Return [x, y] of the center of cell containing provided text 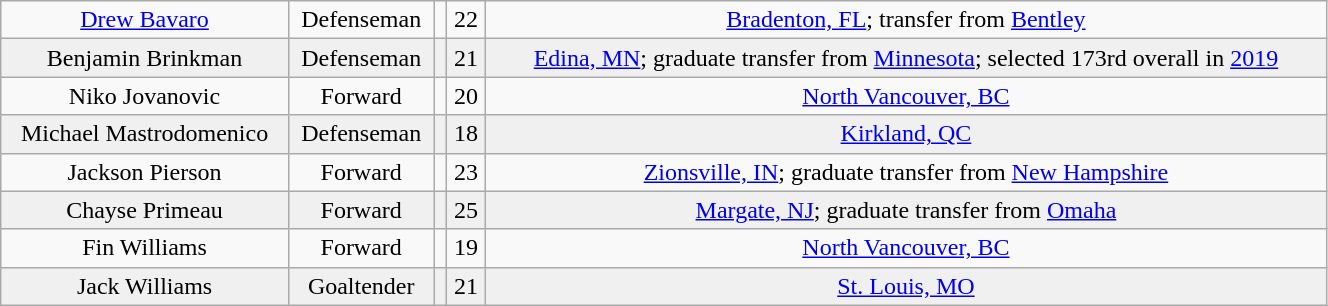
18 [466, 134]
Zionsville, IN; graduate transfer from New Hampshire [906, 172]
Benjamin Brinkman [145, 58]
Fin Williams [145, 248]
Jackson Pierson [145, 172]
19 [466, 248]
22 [466, 20]
Jack Williams [145, 286]
Edina, MN; graduate transfer from Minnesota; selected 173rd overall in 2019 [906, 58]
St. Louis, MO [906, 286]
Goaltender [361, 286]
Drew Bavaro [145, 20]
25 [466, 210]
Niko Jovanovic [145, 96]
Kirkland, QC [906, 134]
Bradenton, FL; transfer from Bentley [906, 20]
Margate, NJ; graduate transfer from Omaha [906, 210]
Michael Mastrodomenico [145, 134]
20 [466, 96]
Chayse Primeau [145, 210]
23 [466, 172]
